Detect which cell encompasses the target text, then output its [X, Y] center coordinate. 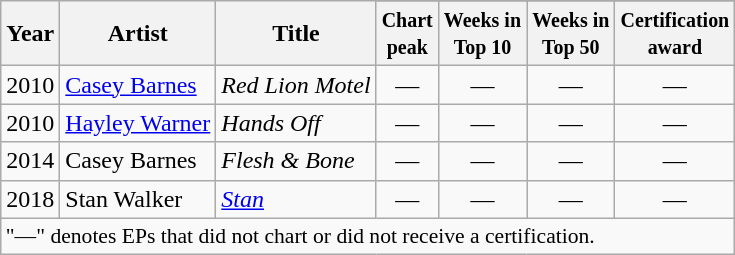
Title [296, 34]
Red Lion Motel [296, 85]
Weeks inTop 10 [482, 34]
Stan [296, 199]
Flesh & Bone [296, 161]
Certificationaward [675, 34]
Chartpeak [407, 34]
"—" denotes EPs that did not chart or did not receive a certification. [368, 236]
Hands Off [296, 123]
Weeks inTop 50 [571, 34]
Year [30, 34]
2014 [30, 161]
Stan Walker [138, 199]
Artist [138, 34]
2018 [30, 199]
Hayley Warner [138, 123]
